Return (x, y) of the center of cell containing provided text 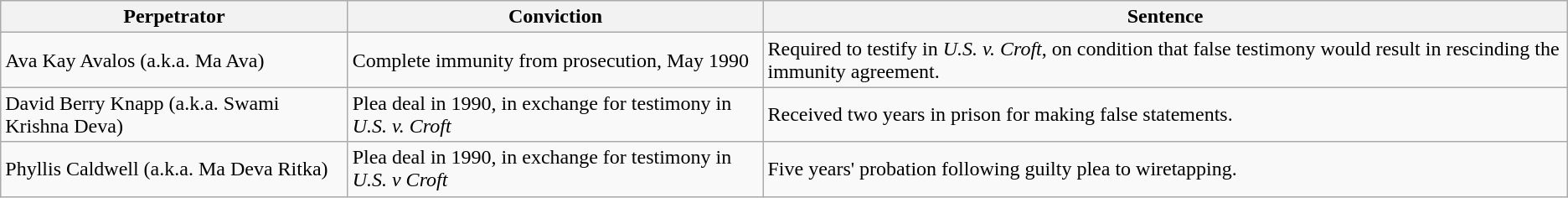
Phyllis Caldwell (a.k.a. Ma Deva Ritka) (174, 169)
Ava Kay Avalos (a.k.a. Ma Ava) (174, 60)
Perpetrator (174, 17)
Complete immunity from prosecution, May 1990 (555, 60)
Plea deal in 1990, in exchange for testimony in U.S. v Croft (555, 169)
Conviction (555, 17)
Plea deal in 1990, in exchange for testimony in U.S. v. Croft (555, 114)
David Berry Knapp (a.k.a. Swami Krishna Deva) (174, 114)
Received two years in prison for making false statements. (1165, 114)
Sentence (1165, 17)
Five years' probation following guilty plea to wiretapping. (1165, 169)
Required to testify in U.S. v. Croft, on condition that false testimony would result in rescinding the immunity agreement. (1165, 60)
